Identify which cell holds the provided text, then report its [X, Y] central coordinate. 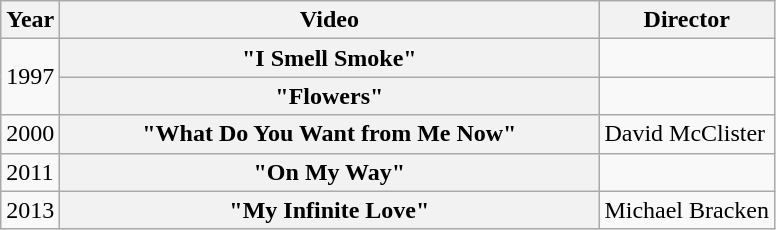
Michael Bracken [687, 210]
"Flowers" [330, 96]
Director [687, 20]
2011 [30, 172]
"What Do You Want from Me Now" [330, 134]
Video [330, 20]
2000 [30, 134]
David McClister [687, 134]
1997 [30, 77]
"On My Way" [330, 172]
"My Infinite Love" [330, 210]
2013 [30, 210]
Year [30, 20]
"I Smell Smoke" [330, 58]
